Locate the cell with the specified text and output its (x, y) center coordinate. 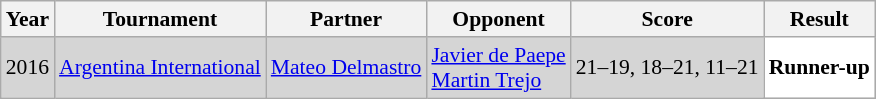
Argentina International (160, 68)
Runner-up (820, 68)
21–19, 18–21, 11–21 (668, 68)
Opponent (498, 19)
Score (668, 19)
Year (28, 19)
2016 (28, 68)
Mateo Delmastro (346, 68)
Result (820, 19)
Javier de Paepe Martin Trejo (498, 68)
Partner (346, 19)
Tournament (160, 19)
